For the text-containing cell, return its midpoint in (X, Y) coordinate format. 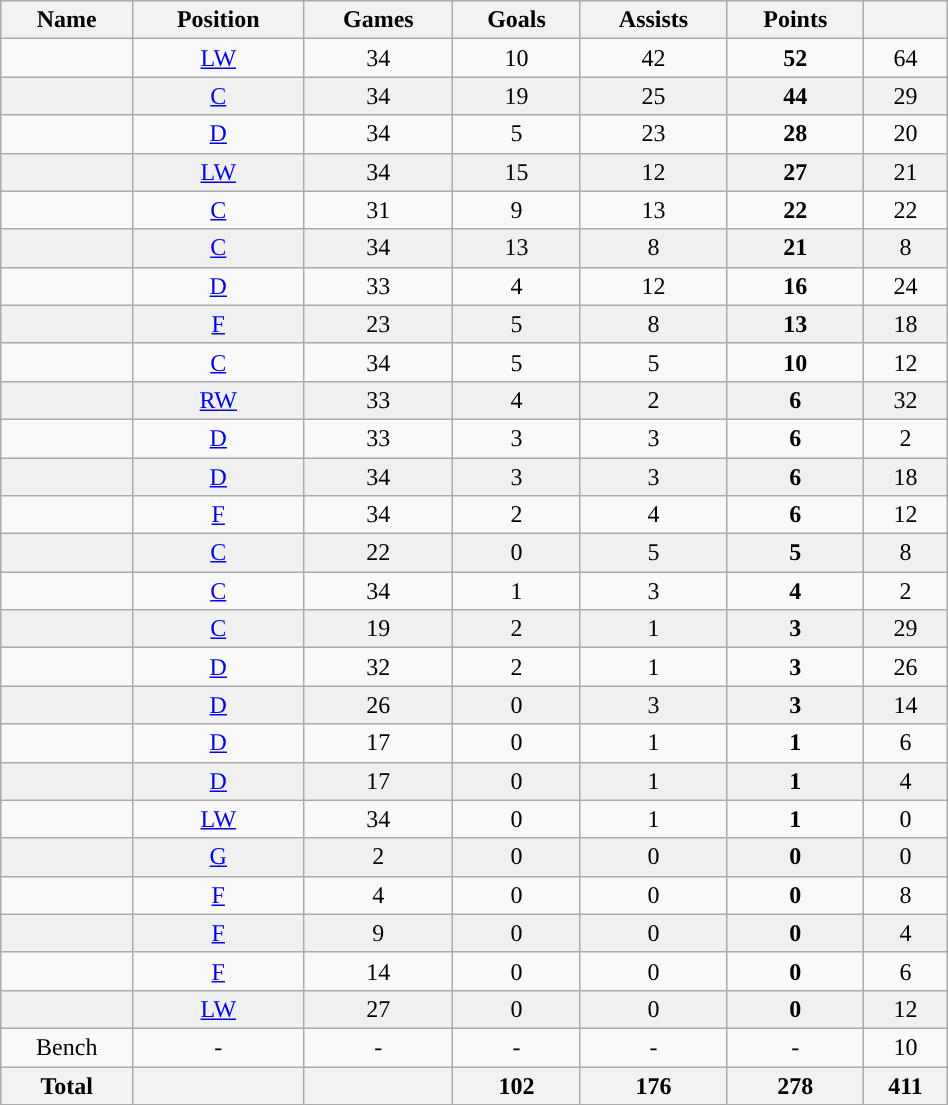
278 (796, 1085)
Bench (67, 1047)
64 (906, 58)
28 (796, 134)
20 (906, 134)
RW (218, 400)
102 (516, 1085)
411 (906, 1085)
Games (378, 20)
24 (906, 286)
Position (218, 20)
176 (654, 1085)
Total (67, 1085)
15 (516, 172)
31 (378, 210)
G (218, 857)
Goals (516, 20)
16 (796, 286)
42 (654, 58)
44 (796, 96)
Assists (654, 20)
Points (796, 20)
25 (654, 96)
Name (67, 20)
52 (796, 58)
